Determine the [X, Y] coordinate at the center of the cell enclosing the given text.  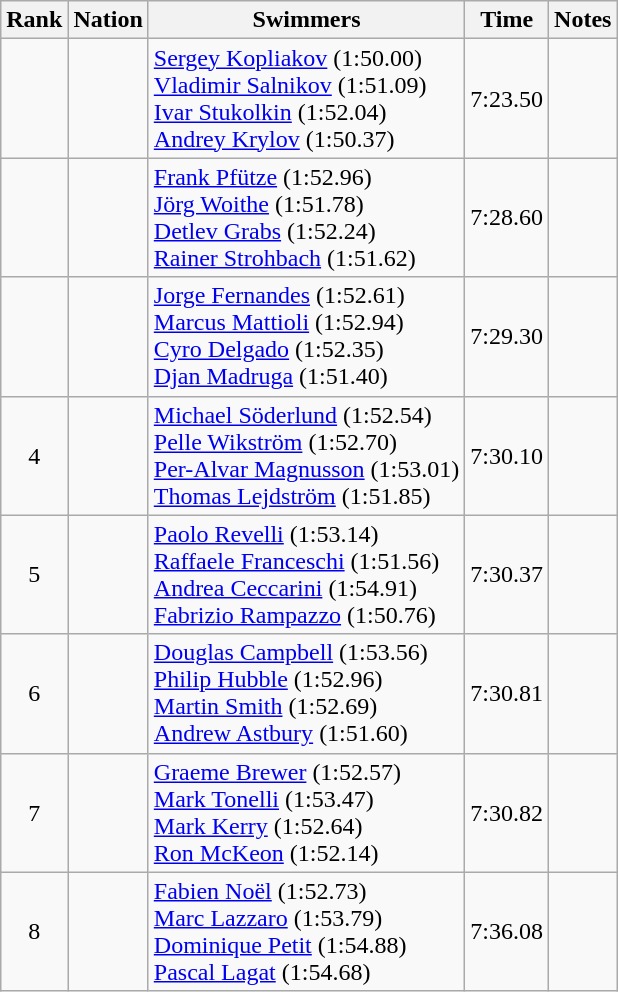
7:23.50 [507, 98]
Nation [108, 20]
8 [34, 932]
Swimmers [306, 20]
6 [34, 694]
Jorge Fernandes (1:52.61)Marcus Mattioli (1:52.94)Cyro Delgado (1:52.35)Djan Madruga (1:51.40) [306, 336]
5 [34, 574]
7:30.10 [507, 456]
Douglas Campbell (1:53.56)Philip Hubble (1:52.96)Martin Smith (1:52.69)Andrew Astbury (1:51.60) [306, 694]
7:30.37 [507, 574]
Frank Pfütze (1:52.96)Jörg Woithe (1:51.78)Detlev Grabs (1:52.24)Rainer Strohbach (1:51.62) [306, 218]
Michael Söderlund (1:52.54)Pelle Wikström (1:52.70)Per-Alvar Magnusson (1:53.01)Thomas Lejdström (1:51.85) [306, 456]
7 [34, 812]
7:28.60 [507, 218]
Fabien Noël (1:52.73)Marc Lazzaro (1:53.79)Dominique Petit (1:54.88)Pascal Lagat (1:54.68) [306, 932]
Time [507, 20]
Graeme Brewer (1:52.57)Mark Tonelli (1:53.47)Mark Kerry (1:52.64)Ron McKeon (1:52.14) [306, 812]
7:30.82 [507, 812]
Sergey Kopliakov (1:50.00)Vladimir Salnikov (1:51.09)Ivar Stukolkin (1:52.04)Andrey Krylov (1:50.37) [306, 98]
7:36.08 [507, 932]
4 [34, 456]
Paolo Revelli (1:53.14)Raffaele Franceschi (1:51.56)Andrea Ceccarini (1:54.91)Fabrizio Rampazzo (1:50.76) [306, 574]
7:30.81 [507, 694]
Rank [34, 20]
7:29.30 [507, 336]
Notes [583, 20]
